Return the (X, Y) coordinate for the center point of the cell that contains the specified text.  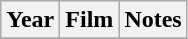
Film (90, 20)
Year (30, 20)
Notes (153, 20)
